Determine the (X, Y) coordinate at the center of the cell enclosing the given text.  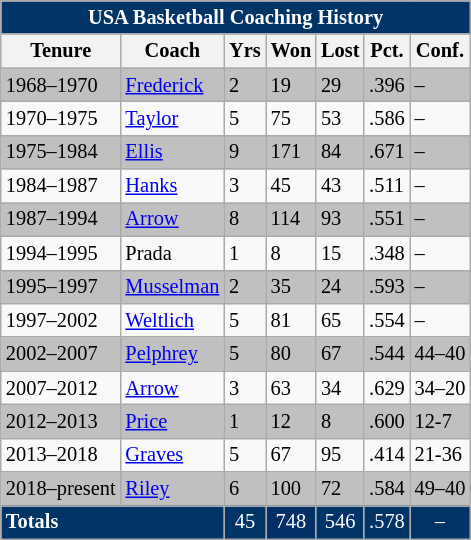
Taylor (173, 119)
43 (340, 186)
Ellis (173, 152)
34 (340, 388)
80 (291, 354)
63 (291, 388)
.593 (386, 287)
1968–1970 (61, 85)
Musselman (173, 287)
9 (244, 152)
95 (340, 455)
171 (291, 152)
Prada (173, 253)
21-36 (440, 455)
35 (291, 287)
Frederick (173, 85)
34–20 (440, 388)
.671 (386, 152)
Lost (340, 51)
.348 (386, 253)
.414 (386, 455)
1975–1984 (61, 152)
USA Basketball Coaching History (236, 18)
65 (340, 321)
2012–2013 (61, 422)
2002–2007 (61, 354)
Tenure (61, 51)
1997–2002 (61, 321)
49–40 (440, 489)
81 (291, 321)
Conf. (440, 51)
Yrs (244, 51)
.554 (386, 321)
.586 (386, 119)
114 (291, 220)
Pelphrey (173, 354)
.511 (386, 186)
Weltlich (173, 321)
2013–2018 (61, 455)
29 (340, 85)
84 (340, 152)
Won (291, 51)
1987–1994 (61, 220)
72 (340, 489)
1995–1997 (61, 287)
Price (173, 422)
15 (340, 253)
12-7 (440, 422)
53 (340, 119)
Coach (173, 51)
24 (340, 287)
.551 (386, 220)
1994–1995 (61, 253)
2018–present (61, 489)
1984–1987 (61, 186)
.584 (386, 489)
Pct. (386, 51)
.600 (386, 422)
.578 (386, 523)
.396 (386, 85)
19 (291, 85)
748 (291, 523)
Riley (173, 489)
75 (291, 119)
Graves (173, 455)
44–40 (440, 354)
93 (340, 220)
546 (340, 523)
100 (291, 489)
12 (291, 422)
.544 (386, 354)
1970–1975 (61, 119)
.629 (386, 388)
2007–2012 (61, 388)
Hanks (173, 186)
6 (244, 489)
Totals (112, 523)
